From the cell containing the given text, extract its center point as [X, Y] coordinate. 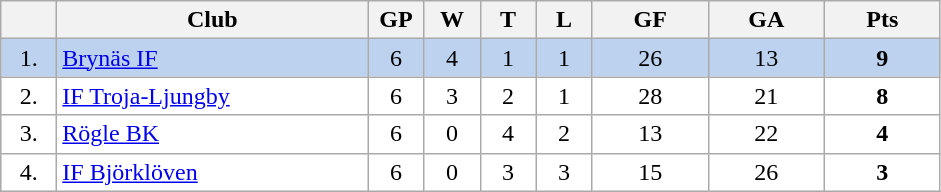
15 [650, 172]
Brynäs IF [212, 58]
IF Troja-Ljungby [212, 96]
9 [882, 58]
L [564, 20]
21 [766, 96]
IF Björklöven [212, 172]
T [508, 20]
W [452, 20]
2. [29, 96]
4. [29, 172]
GF [650, 20]
GP [396, 20]
8 [882, 96]
Club [212, 20]
Rögle BK [212, 134]
1. [29, 58]
28 [650, 96]
3. [29, 134]
22 [766, 134]
Pts [882, 20]
GA [766, 20]
